Provide the (x, y) coordinate of the cell's center where the given text is located.  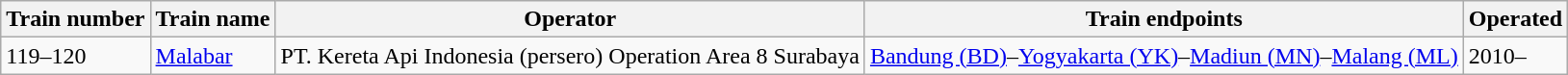
Train name (213, 19)
Bandung (BD)–Yogyakarta (YK)–Madiun (MN)–Malang (ML) (1164, 56)
Operated (1515, 19)
Train number (75, 19)
2010– (1515, 56)
PT. Kereta Api Indonesia (persero) Operation Area 8 Surabaya (570, 56)
Train endpoints (1164, 19)
119–120 (75, 56)
Operator (570, 19)
Malabar (213, 56)
